Output the [x, y] coordinate of the center of the cell containing the given text.  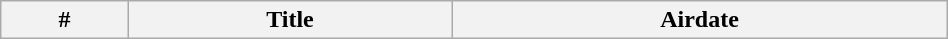
Title [290, 20]
Airdate [700, 20]
# [64, 20]
